Return the [x, y] coordinate for the center point of the cell that contains the specified text.  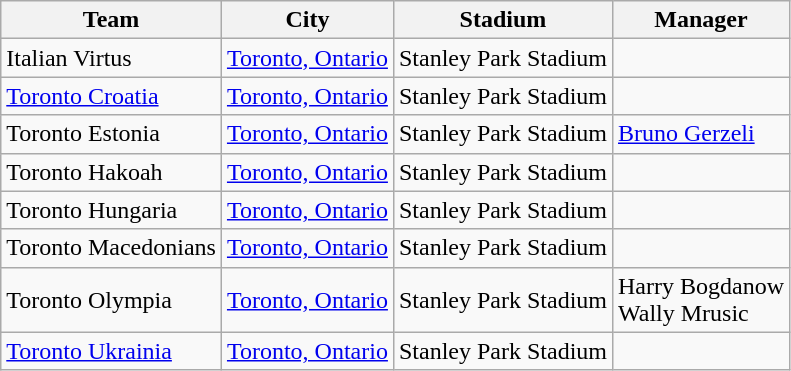
Toronto Estonia [112, 134]
Toronto Macedonians [112, 248]
Harry BogdanowWally Mrusic [700, 300]
Team [112, 20]
Toronto Hakoah [112, 172]
Manager [700, 20]
Toronto Croatia [112, 96]
City [307, 20]
Bruno Gerzeli [700, 134]
Italian Virtus [112, 58]
Toronto Ukrainia [112, 351]
Toronto Olympia [112, 300]
Toronto Hungaria [112, 210]
Stadium [502, 20]
